Extract the [X, Y] coordinate from the center of the cell holding the provided text.  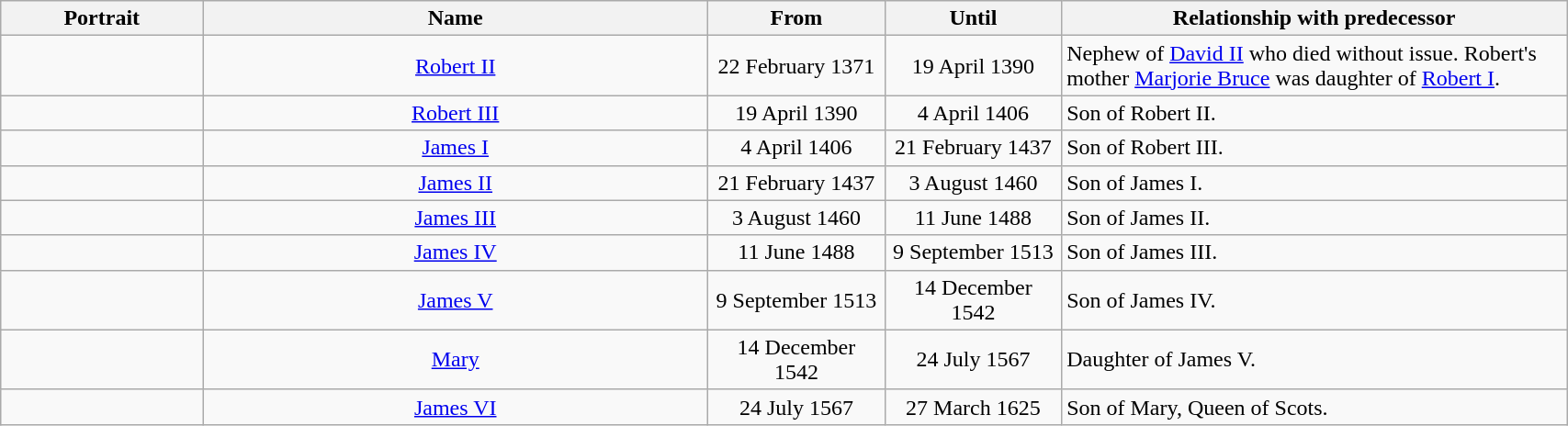
James II [456, 183]
Son of Robert II. [1314, 113]
Son of James II. [1314, 218]
Son of James IV. [1314, 299]
Relationship with predecessor [1314, 18]
Son of Mary, Queen of Scots. [1314, 407]
27 March 1625 [973, 407]
From [796, 18]
Mary [456, 360]
James V [456, 299]
Until [973, 18]
22 February 1371 [796, 66]
James I [456, 148]
James IV [456, 252]
Daughter of James V. [1314, 360]
James III [456, 218]
Portrait [102, 18]
Robert III [456, 113]
Robert II [456, 66]
Name [456, 18]
Son of Robert III. [1314, 148]
Son of James I. [1314, 183]
Nephew of David II who died without issue. Robert's mother Marjorie Bruce was daughter of Robert I. [1314, 66]
Son of James III. [1314, 252]
James VI [456, 407]
